Extract the (x, y) coordinate from the center of the cell holding the provided text.  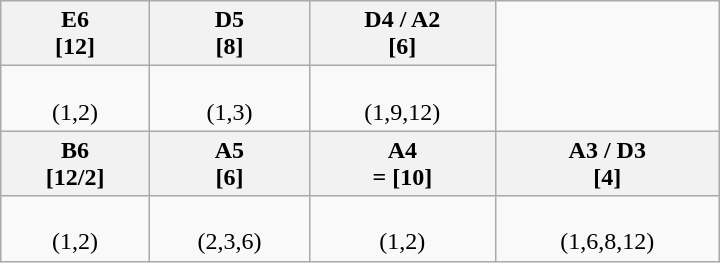
D5[8] (229, 34)
A3 / D3[4] (607, 164)
A4 = [10] (402, 164)
A5[6] (229, 164)
(1,6,8,12) (607, 228)
D4 / A2[6] (402, 34)
(1,9,12) (402, 98)
B6[12/2] (76, 164)
(1,3) (229, 98)
E6[12] (76, 34)
(2,3,6) (229, 228)
